Detect which cell encompasses the target text, then output its (x, y) center coordinate. 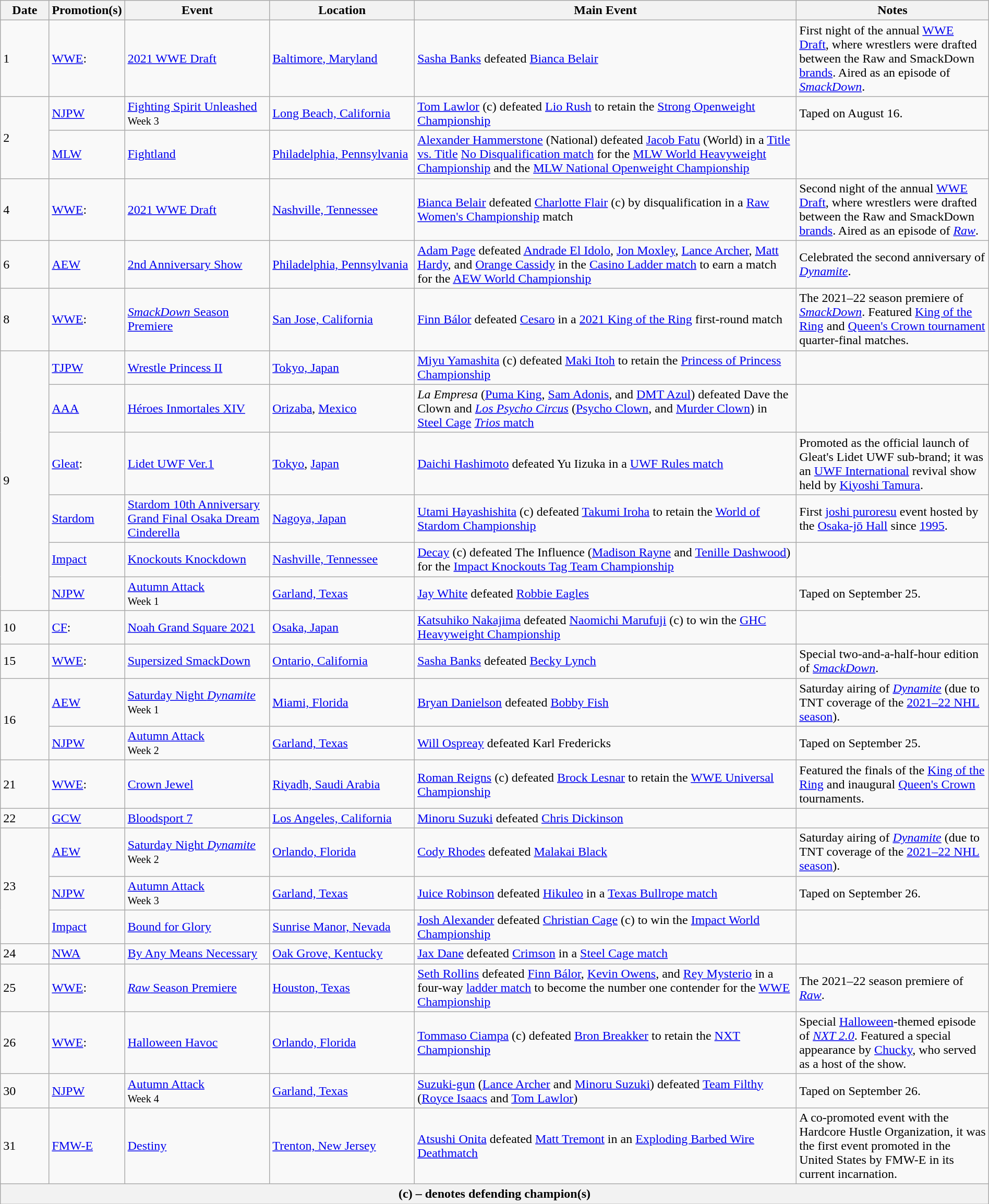
1 (25, 58)
Riyadh, Saudi Arabia (342, 784)
Orizaba, Mexico (342, 408)
Promoted as the official launch of Gleat's Lidet UWF sub-brand; it was an UWF International revival show held by Kiyoshi Tamura. (893, 463)
Date (25, 10)
First night of the annual WWE Draft, where wrestlers were drafted between the Raw and SmackDown brands. Aired as an episode of SmackDown. (893, 58)
First joshi puroresu event hosted by the Osaka-jō Hall since 1995. (893, 518)
Autumn AttackWeek 4 (197, 1091)
Miyu Yamashita (c) defeated Maki Itoh to retain the Princess of Princess Championship (606, 367)
25 (25, 988)
30 (25, 1091)
Raw Season Premiere (197, 988)
Event (197, 10)
Fighting Spirit UnleashedWeek 3 (197, 114)
Daichi Hashimoto defeated Yu Iizuka in a UWF Rules match (606, 463)
Tommaso Ciampa (c) defeated Bron Breakker to retain the NXT Championship (606, 1043)
FMW-E (87, 1146)
Notes (893, 10)
Houston, Texas (342, 988)
Saturday Night DynamiteWeek 1 (197, 702)
Cody Rhodes defeated Malakai Black (606, 852)
Baltimore, Maryland (342, 58)
Finn Bálor defeated Cesaro in a 2021 King of the Ring first-round match (606, 319)
Tom Lawlor (c) defeated Lio Rush to retain the Strong Openweight Championship (606, 114)
(c) – denotes defending champion(s) (495, 1194)
Knockouts Knockdown (197, 559)
26 (25, 1043)
GCW (87, 818)
NWA (87, 954)
Trenton, New Jersey (342, 1146)
Jay White defeated Robbie Eagles (606, 593)
Sasha Banks defeated Becky Lynch (606, 661)
10 (25, 628)
Suzuki-gun (Lance Archer and Minoru Suzuki) defeated Team Filthy (Royce Isaacs and Tom Lawlor) (606, 1091)
6 (25, 264)
Miami, Florida (342, 702)
Crown Jewel (197, 784)
Lidet UWF Ver.1 (197, 463)
Bound for Glory (197, 927)
Promotion(s) (87, 10)
Featured the finals of the King of the Ring and inaugural Queen's Crown tournaments. (893, 784)
Bloodsport 7 (197, 818)
Oak Grove, Kentucky (342, 954)
SmackDown Season Premiere (197, 319)
Destiny (197, 1146)
Long Beach, California (342, 114)
22 (25, 818)
Bianca Belair defeated Charlotte Flair (c) by disqualification in a Raw Women's Championship match (606, 210)
By Any Means Necessary (197, 954)
Fightland (197, 154)
Stardom 10th Anniversary Grand Final Osaka Dream Cinderella (197, 518)
21 (25, 784)
Supersized SmackDown (197, 661)
Minoru Suzuki defeated Chris Dickinson (606, 818)
Autumn AttackWeek 1 (197, 593)
Héroes Inmortales XIV (197, 408)
2nd Anniversary Show (197, 264)
Main Event (606, 10)
TJPW (87, 367)
2 (25, 138)
Second night of the annual WWE Draft, where wrestlers were drafted between the Raw and SmackDown brands. Aired as an episode of Raw. (893, 210)
Autumn AttackWeek 2 (197, 744)
Will Ospreay defeated Karl Fredericks (606, 744)
Josh Alexander defeated Christian Cage (c) to win the Impact World Championship (606, 927)
Halloween Havoc (197, 1043)
16 (25, 720)
Noah Grand Square 2021 (197, 628)
Autumn AttackWeek 3 (197, 893)
31 (25, 1146)
Location (342, 10)
Jax Dane defeated Crimson in a Steel Cage match (606, 954)
Sunrise Manor, Nevada (342, 927)
MLW (87, 154)
Decay (c) defeated The Influence (Madison Rayne and Tenille Dashwood) for the Impact Knockouts Tag Team Championship (606, 559)
AAA (87, 408)
Special Halloween-themed episode of NXT 2.0. Featured a special appearance by Chucky, who served as a host of the show. (893, 1043)
Juice Robinson defeated Hikuleo in a Texas Bullrope match (606, 893)
Wrestle Princess II (197, 367)
The 2021–22 season premiere of Raw. (893, 988)
Taped on August 16. (893, 114)
Special two-and-a-half-hour edition of SmackDown. (893, 661)
Sasha Banks defeated Bianca Belair (606, 58)
The 2021–22 season premiere of SmackDown. Featured King of the Ring and Queen's Crown tournament quarter-final matches. (893, 319)
23 (25, 886)
Los Angeles, California (342, 818)
24 (25, 954)
Gleat: (87, 463)
15 (25, 661)
4 (25, 210)
San Jose, California (342, 319)
Celebrated the second anniversary of Dynamite. (893, 264)
Osaka, Japan (342, 628)
Ontario, California (342, 661)
Nagoya, Japan (342, 518)
CF: (87, 628)
9 (25, 480)
A co-promoted event with the Hardcore Hustle Organization, it was the first event promoted in the United States by FMW-E in its current incarnation. (893, 1146)
Utami Hayashishita (c) defeated Takumi Iroha to retain the World of Stardom Championship (606, 518)
Katsuhiko Nakajima defeated Naomichi Marufuji (c) to win the GHC Heavyweight Championship (606, 628)
Saturday Night DynamiteWeek 2 (197, 852)
Bryan Danielson defeated Bobby Fish (606, 702)
8 (25, 319)
Roman Reigns (c) defeated Brock Lesnar to retain the WWE Universal Championship (606, 784)
Stardom (87, 518)
Atsushi Onita defeated Matt Tremont in an Exploding Barbed Wire Deathmatch (606, 1146)
